Scan for the cell matching the given text and deliver its [X, Y] coordinate at center. 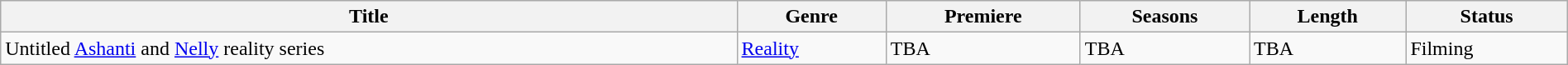
Untitled Ashanti and Nelly reality series [369, 48]
Status [1487, 17]
Genre [811, 17]
Seasons [1164, 17]
Premiere [982, 17]
Filming [1487, 48]
Title [369, 17]
Reality [811, 48]
Length [1328, 17]
